Search for the cell housing the specified text and yield its (x, y) center coordinate. 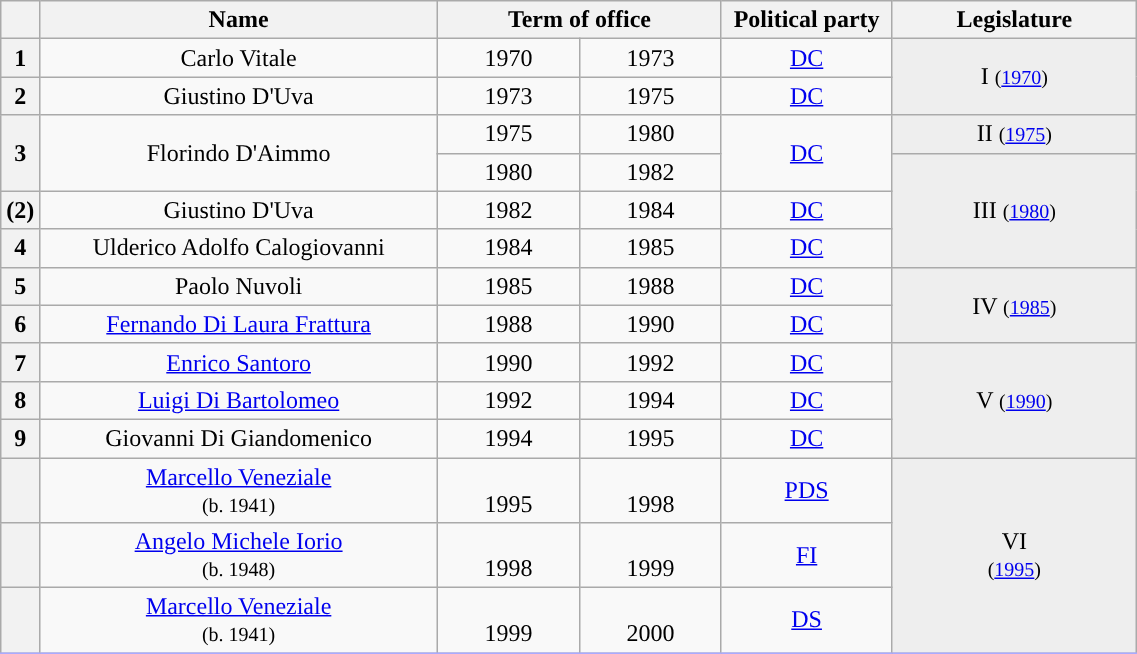
Political party (806, 20)
3 (20, 153)
I (1970) (1014, 77)
Term of office (579, 20)
2000 (650, 620)
1970 (508, 58)
7 (20, 362)
DS (806, 620)
1 (20, 58)
6 (20, 324)
Florindo D'Aimmo (239, 153)
Fernando Di Laura Frattura (239, 324)
(2) (20, 210)
Legislature (1014, 20)
Giovanni Di Giandomenico (239, 438)
FI (806, 556)
2 (20, 96)
Enrico Santoro (239, 362)
IV (1985) (1014, 305)
8 (20, 400)
9 (20, 438)
4 (20, 248)
Angelo Michele Iorio(b. 1948) (239, 556)
Carlo Vitale (239, 58)
III (1980) (1014, 210)
5 (20, 286)
PDS (806, 490)
VI (1995) (1014, 556)
Luigi Di Bartolomeo (239, 400)
Paolo Nuvoli (239, 286)
Ulderico Adolfo Calogiovanni (239, 248)
Name (239, 20)
V (1990) (1014, 400)
II (1975) (1014, 134)
